Scan for the cell matching the given text and deliver its (X, Y) coordinate at center. 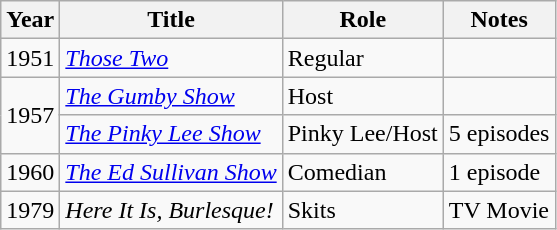
1979 (30, 210)
1951 (30, 58)
Title (171, 20)
Those Two (171, 58)
TV Movie (499, 210)
Comedian (362, 172)
Pinky Lee/Host (362, 134)
Notes (499, 20)
The Pinky Lee Show (171, 134)
Regular (362, 58)
Role (362, 20)
1 episode (499, 172)
1957 (30, 115)
The Ed Sullivan Show (171, 172)
The Gumby Show (171, 96)
Here It Is, Burlesque! (171, 210)
Year (30, 20)
Host (362, 96)
1960 (30, 172)
5 episodes (499, 134)
Skits (362, 210)
